Identify which cell holds the provided text, then report its [X, Y] central coordinate. 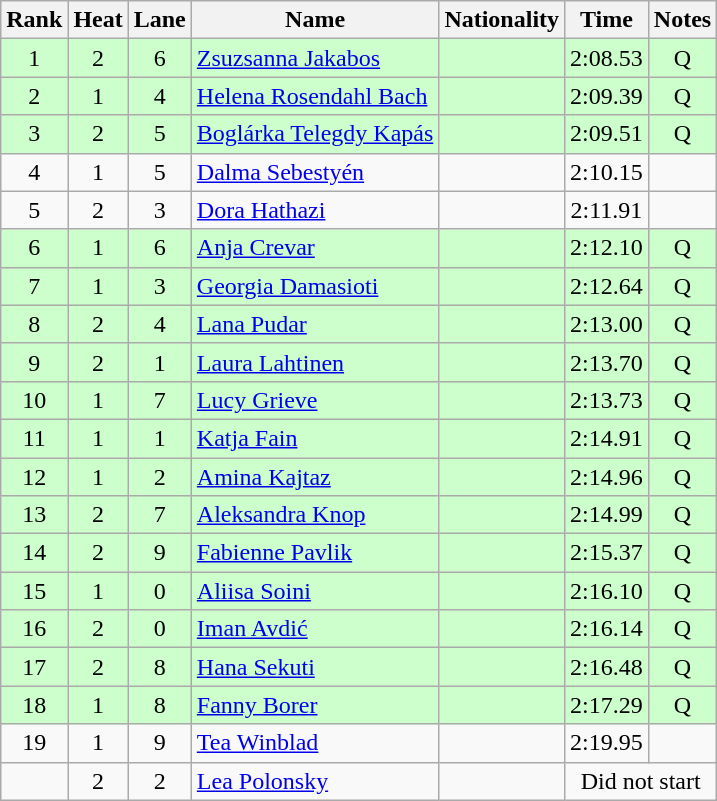
Name [315, 20]
Amina Kajtaz [315, 477]
Tea Winblad [315, 743]
Dora Hathazi [315, 210]
13 [34, 515]
Hana Sekuti [315, 667]
2:09.51 [607, 134]
Fanny Borer [315, 705]
2:13.70 [607, 362]
Aleksandra Knop [315, 515]
14 [34, 553]
2:13.00 [607, 324]
2:13.73 [607, 400]
Lucy Grieve [315, 400]
2:19.95 [607, 743]
2:08.53 [607, 58]
10 [34, 400]
2:12.64 [607, 286]
2:14.91 [607, 438]
2:14.99 [607, 515]
15 [34, 591]
Dalma Sebestyén [315, 172]
Lana Pudar [315, 324]
2:17.29 [607, 705]
Lea Polonsky [315, 781]
Time [607, 20]
2:15.37 [607, 553]
2:16.14 [607, 629]
19 [34, 743]
Nationality [502, 20]
17 [34, 667]
11 [34, 438]
2:14.96 [607, 477]
Katja Fain [315, 438]
Laura Lahtinen [315, 362]
2:10.15 [607, 172]
2:09.39 [607, 96]
Zsuzsanna Jakabos [315, 58]
2:12.10 [607, 248]
Fabienne Pavlik [315, 553]
Notes [682, 20]
2:16.10 [607, 591]
Anja Crevar [315, 248]
Iman Avdić [315, 629]
Heat [98, 20]
Georgia Damasioti [315, 286]
Lane [160, 20]
16 [34, 629]
Boglárka Telegdy Kapás [315, 134]
18 [34, 705]
2:11.91 [607, 210]
2:16.48 [607, 667]
Rank [34, 20]
Helena Rosendahl Bach [315, 96]
12 [34, 477]
Did not start [641, 781]
Aliisa Soini [315, 591]
